Return the [X, Y] coordinate for the center point of the cell that contains the specified text.  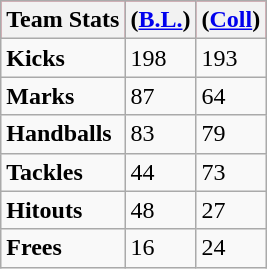
83 [160, 134]
24 [231, 248]
Team Stats [63, 20]
73 [231, 172]
Handballs [63, 134]
44 [160, 172]
198 [160, 58]
Marks [63, 96]
64 [231, 96]
Tackles [63, 172]
(B.L.) [160, 20]
Frees [63, 248]
Kicks [63, 58]
(Coll) [231, 20]
87 [160, 96]
27 [231, 210]
48 [160, 210]
193 [231, 58]
16 [160, 248]
79 [231, 134]
Hitouts [63, 210]
